Extract the [x, y] coordinate from the center of the cell holding the provided text.  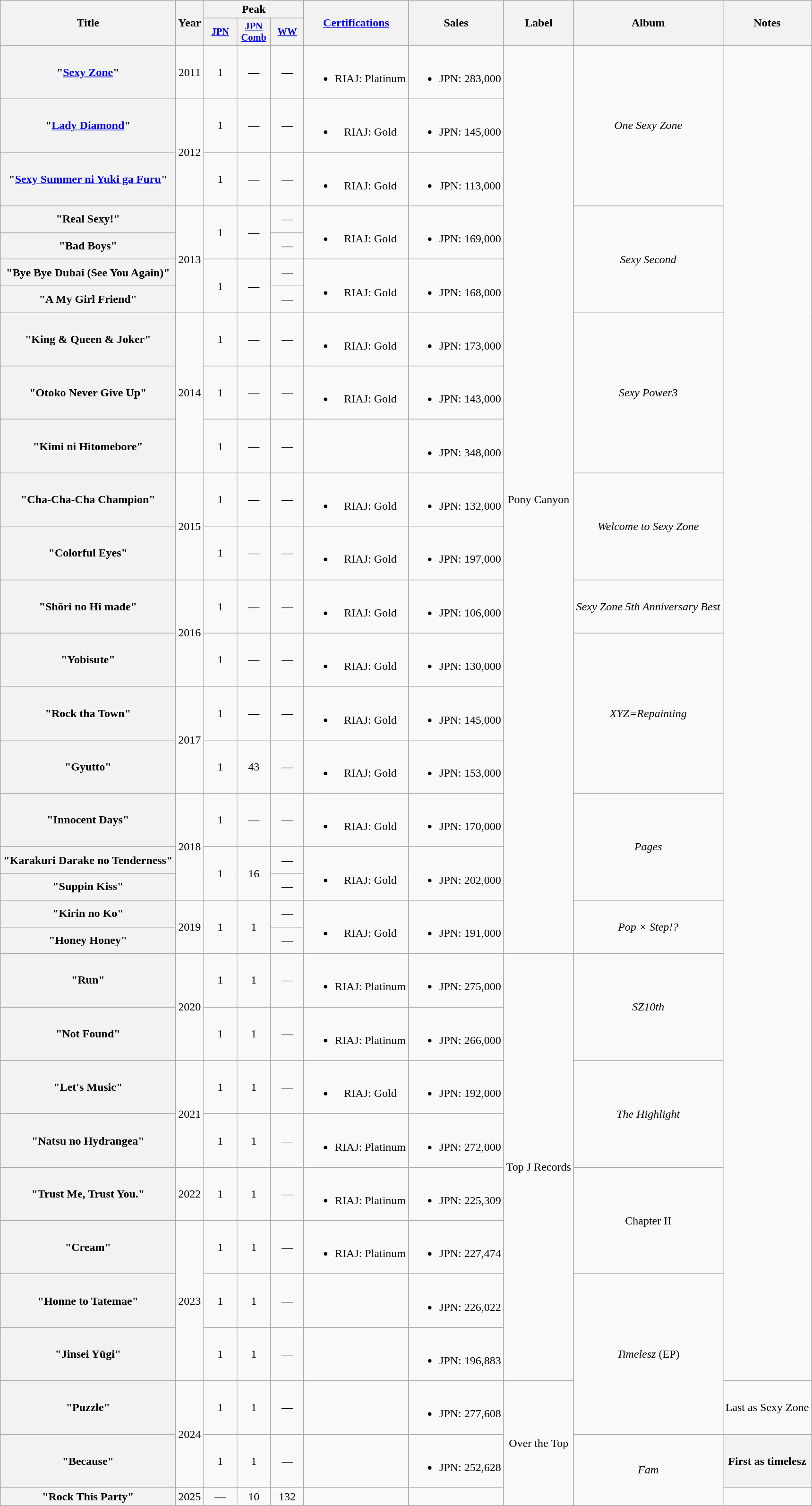
Last as Sexy Zone [767, 1408]
JPN: 252,628 [456, 1461]
JPN: 283,000 [456, 72]
2014 [190, 393]
Welcome to Sexy Zone [648, 526]
JPN: 225,309 [456, 1194]
JPN: 348,000 [456, 446]
Peak [254, 9]
"Run" [88, 981]
2019 [190, 927]
Timelesz (EP) [648, 1354]
JPN: 202,000 [456, 873]
JPN: 197,000 [456, 553]
JPN: 191,000 [456, 927]
"Let's Music" [88, 1087]
2023 [190, 1301]
Pop × Step!? [648, 927]
"Real Sexy!" [88, 219]
"Shōri no Hi made" [88, 607]
"Sexy Zone" [88, 72]
"A My Girl Friend" [88, 299]
Pony Canyon [538, 499]
First as timelesz [767, 1461]
2016 [190, 633]
JPN [220, 32]
"Cream" [88, 1247]
XYZ=Repainting [648, 713]
"Because" [88, 1461]
The Highlight [648, 1114]
"Kirin no Ko" [88, 914]
Sexy Power3 [648, 393]
Sexy Zone 5th Anniversary Best [648, 607]
"Puzzle" [88, 1408]
"Natsu no Hydrangea" [88, 1140]
JPN: 170,000 [456, 820]
"Innocent Days" [88, 820]
JPN: 106,000 [456, 607]
"Rock This Party" [88, 1497]
JPN: 143,000 [456, 393]
Sales [456, 23]
Chapter II [648, 1221]
JPN: 275,000 [456, 981]
Fam [648, 1470]
2011 [190, 72]
JPN: 226,022 [456, 1301]
One Sexy Zone [648, 126]
"Otoko Never Give Up" [88, 393]
Sexy Second [648, 259]
43 [254, 766]
JPN: 277,608 [456, 1408]
JPN: 173,000 [456, 339]
Album [648, 23]
"Bye Bye Dubai (See You Again)" [88, 273]
Year [190, 23]
"Bad Boys" [88, 246]
JPN: 227,474 [456, 1247]
JPN: 196,883 [456, 1354]
JPN: 169,000 [456, 232]
"Not Found" [88, 1034]
JPN: 192,000 [456, 1087]
JPNComb [254, 32]
Top J Records [538, 1167]
"Colorful Eyes" [88, 553]
"Jinsei Yūgi" [88, 1354]
"Suppin Kiss" [88, 887]
"Yobisute" [88, 659]
2024 [190, 1434]
16 [254, 873]
"Cha-Cha-Cha Champion" [88, 500]
2022 [190, 1194]
JPN: 153,000 [456, 766]
Over the Top [538, 1443]
Pages [648, 847]
SZ10th [648, 1007]
"Karakuri Darake no Tenderness" [88, 860]
2020 [190, 1007]
JPN: 272,000 [456, 1140]
"Kimi ni Hitomebore" [88, 446]
2013 [190, 259]
Notes [767, 23]
2015 [190, 526]
JPN: 132,000 [456, 500]
Title [88, 23]
"Lady Diamond" [88, 126]
2017 [190, 740]
Label [538, 23]
2018 [190, 847]
2021 [190, 1114]
"Honey Honey" [88, 940]
"Rock tha Town" [88, 713]
Certifications [356, 23]
JPN: 168,000 [456, 286]
"King & Queen & Joker" [88, 339]
"Sexy Summer ni Yuki ga Furu" [88, 180]
"Trust Me, Trust You." [88, 1194]
JPN: 130,000 [456, 659]
2012 [190, 153]
"Gyutto" [88, 766]
JPN: 266,000 [456, 1034]
2025 [190, 1497]
WW [287, 32]
JPN: 113,000 [456, 180]
10 [254, 1497]
132 [287, 1497]
"Honne to Tatemae" [88, 1301]
